Locate the cell with the specified text and output its [X, Y] center coordinate. 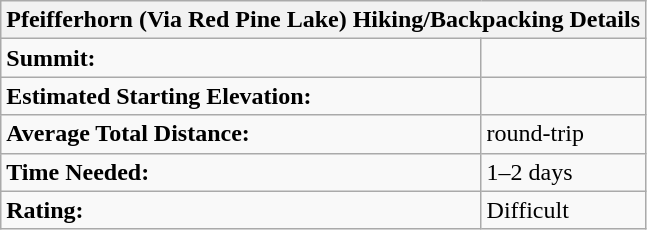
Summit: [241, 58]
Pfeifferhorn (Via Red Pine Lake) Hiking/Backpacking Details [324, 20]
Rating: [241, 210]
Difficult [564, 210]
Average Total Distance: [241, 134]
1–2 days [564, 172]
round-trip [564, 134]
Estimated Starting Elevation: [241, 96]
Time Needed: [241, 172]
